Capture the cell that displays the provided text and extract its (X, Y) central coordinate. 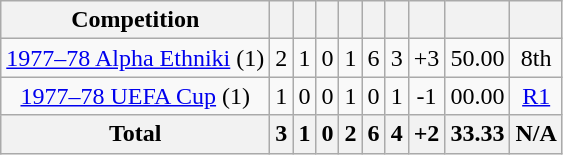
4 (396, 134)
33.33 (478, 134)
+3 (426, 58)
-1 (426, 96)
8th (536, 58)
+2 (426, 134)
Total (136, 134)
Competition (136, 20)
50.00 (478, 58)
00.00 (478, 96)
1977–78 Alpha Ethniki (1) (136, 58)
R1 (536, 96)
N/A (536, 134)
1977–78 UEFA Cup (1) (136, 96)
